Determine the [X, Y] coordinate at the center of the cell enclosing the given text.  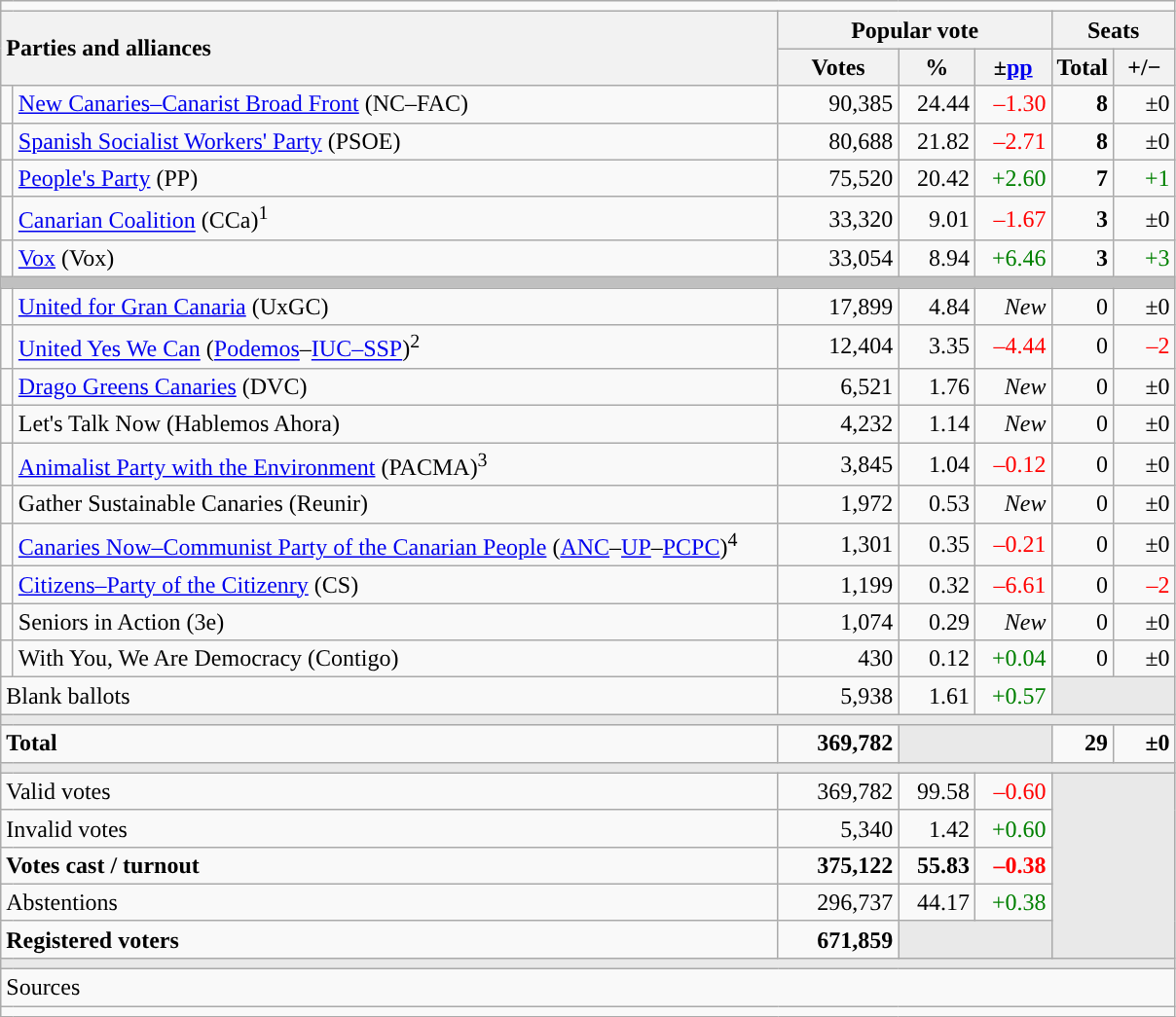
Valid votes [389, 791]
75,520 [838, 178]
+6.46 [1012, 259]
20.42 [937, 178]
Sources [588, 988]
Canarian Coalition (CCa)1 [395, 218]
1,074 [838, 622]
12,404 [838, 346]
4.84 [937, 307]
7 [1083, 178]
–0.21 [1012, 545]
–0.60 [1012, 791]
Drago Greens Canaries (DVC) [395, 386]
Votes cast / turnout [389, 865]
Invalid votes [389, 828]
Seniors in Action (3e) [395, 622]
–0.38 [1012, 865]
29 [1083, 744]
17,899 [838, 307]
296,737 [838, 902]
0.32 [937, 585]
1.42 [937, 828]
+0.60 [1012, 828]
Abstentions [389, 902]
+2.60 [1012, 178]
Let's Talk Now (Hablemos Ahora) [395, 423]
80,688 [838, 141]
9.01 [937, 218]
Spanish Socialist Workers' Party (PSOE) [395, 141]
55.83 [937, 865]
+/− [1145, 67]
United for Gran Canaria (UxGC) [395, 307]
People's Party (PP) [395, 178]
5,938 [838, 696]
99.58 [937, 791]
90,385 [838, 104]
–0.12 [1012, 465]
3.35 [937, 346]
21.82 [937, 141]
–1.67 [1012, 218]
Citizens–Party of the Citizenry (CS) [395, 585]
New Canaries–Canarist Broad Front (NC–FAC) [395, 104]
4,232 [838, 423]
Canaries Now–Communist Party of the Canarian People (ANC–UP–PCPC)4 [395, 545]
375,122 [838, 865]
1.61 [937, 696]
0.35 [937, 545]
–1.30 [1012, 104]
0.53 [937, 504]
33,054 [838, 259]
±pp [1012, 67]
Registered voters [389, 939]
3,845 [838, 465]
24.44 [937, 104]
1.14 [937, 423]
+1 [1145, 178]
–2.71 [1012, 141]
Gather Sustainable Canaries (Reunir) [395, 504]
–6.61 [1012, 585]
–4.44 [1012, 346]
+0.04 [1012, 659]
Votes [838, 67]
Popular vote [915, 30]
44.17 [937, 902]
0.12 [937, 659]
671,859 [838, 939]
1,199 [838, 585]
6,521 [838, 386]
Blank ballots [389, 696]
Parties and alliances [389, 49]
5,340 [838, 828]
1,972 [838, 504]
Animalist Party with the Environment (PACMA)3 [395, 465]
Vox (Vox) [395, 259]
430 [838, 659]
+0.38 [1012, 902]
1.04 [937, 465]
1.76 [937, 386]
+0.57 [1012, 696]
Seats [1114, 30]
8.94 [937, 259]
0.29 [937, 622]
1,301 [838, 545]
With You, We Are Democracy (Contigo) [395, 659]
33,320 [838, 218]
% [937, 67]
United Yes We Can (Podemos–IUC–SSP)2 [395, 346]
+3 [1145, 259]
